Search for the cell housing the specified text and yield its (x, y) center coordinate. 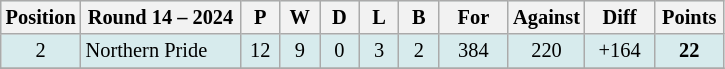
W (300, 17)
D (340, 17)
Position (41, 17)
0 (340, 51)
22 (689, 51)
Points (689, 17)
B (419, 17)
9 (300, 51)
220 (546, 51)
+164 (620, 51)
12 (260, 51)
Round 14 – 2024 (161, 17)
Diff (620, 17)
Against (546, 17)
Northern Pride (161, 51)
L (379, 17)
P (260, 17)
For (474, 17)
384 (474, 51)
3 (379, 51)
